Determine the (x, y) coordinate at the center of the cell enclosing the given text.  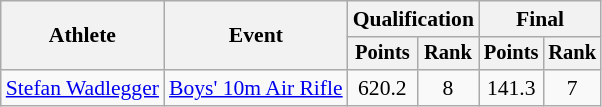
8 (448, 88)
Boys' 10m Air Rifle (256, 88)
620.2 (382, 88)
Final (540, 19)
141.3 (511, 88)
7 (572, 88)
Event (256, 36)
Qualification (414, 19)
Stefan Wadlegger (82, 88)
Athlete (82, 36)
